Find where the given text appears and provide that cell's center as [X, Y] coordinate. 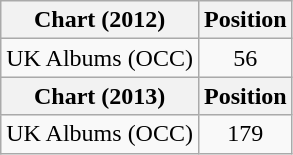
Chart (2012) [100, 20]
Chart (2013) [100, 96]
179 [245, 134]
56 [245, 58]
